Determine the (X, Y) coordinate at the center of the cell enclosing the given text.  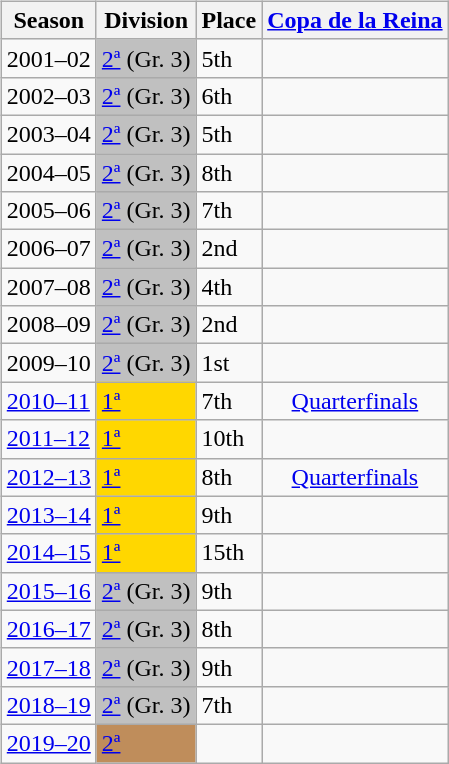
15th (229, 553)
Copa de la Reina (355, 20)
Place (229, 20)
2010–11 (48, 401)
2013–14 (48, 515)
2003–04 (48, 134)
4th (229, 287)
2001–02 (48, 58)
1st (229, 363)
2007–08 (48, 287)
2ª (146, 743)
2005–06 (48, 211)
2011–12 (48, 439)
2012–13 (48, 477)
2006–07 (48, 249)
Season (48, 20)
2008–09 (48, 325)
Division (146, 20)
2002–03 (48, 96)
2017–18 (48, 667)
2009–10 (48, 363)
6th (229, 96)
2014–15 (48, 553)
2016–17 (48, 629)
10th (229, 439)
2019–20 (48, 743)
2004–05 (48, 173)
2018–19 (48, 705)
2015–16 (48, 591)
